Detect which cell encompasses the target text, then output its [X, Y] center coordinate. 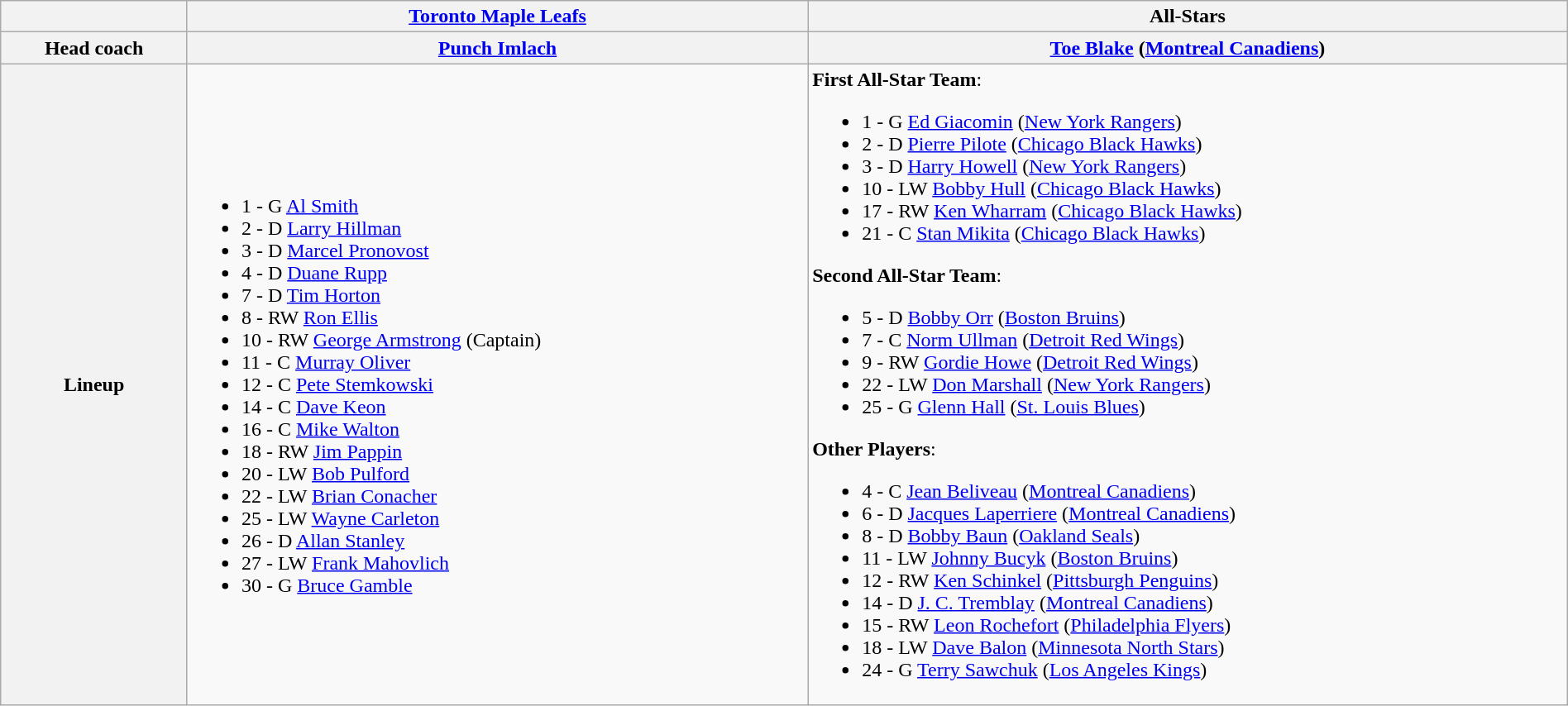
Toe Blake (Montreal Canadiens) [1188, 48]
Punch Imlach [497, 48]
Toronto Maple Leafs [497, 17]
All-Stars [1188, 17]
Head coach [94, 48]
Lineup [94, 384]
